Return the (X, Y) coordinate for the center point of the cell that contains the specified text.  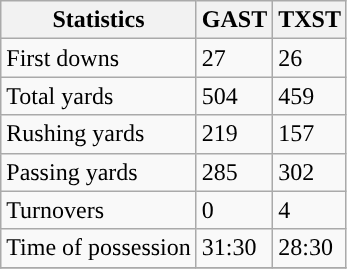
504 (234, 96)
Time of possession (99, 248)
27 (234, 58)
302 (310, 172)
285 (234, 172)
219 (234, 134)
TXST (310, 20)
Rushing yards (99, 134)
26 (310, 58)
28:30 (310, 248)
0 (234, 210)
Turnovers (99, 210)
157 (310, 134)
Statistics (99, 20)
First downs (99, 58)
Passing yards (99, 172)
GAST (234, 20)
31:30 (234, 248)
Total yards (99, 96)
4 (310, 210)
459 (310, 96)
